Find where the given text appears and provide that cell's center as [x, y] coordinate. 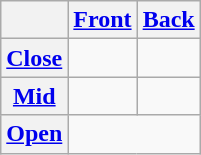
Open [34, 134]
Close [34, 58]
Mid [34, 96]
Front [102, 20]
Back [168, 20]
